Search for the cell housing the specified text and yield its (x, y) center coordinate. 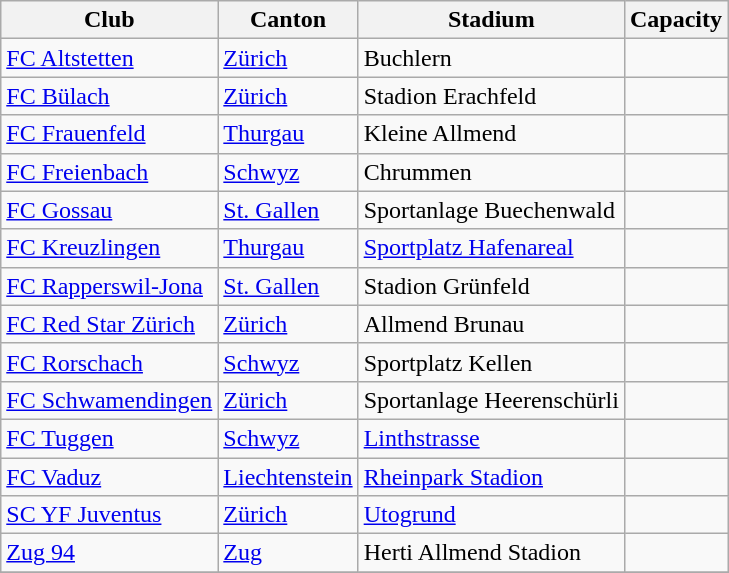
Stadion Grünfeld (491, 286)
FC Frauenfeld (110, 134)
FC Red Star Zürich (110, 324)
FC Rorschach (110, 362)
Zug (288, 553)
SC YF Juventus (110, 515)
Sportplatz Kellen (491, 362)
Chrummen (491, 172)
Sportplatz Hafenareal (491, 248)
Herti Allmend Stadion (491, 553)
Buchlern (491, 58)
Liechtenstein (288, 477)
FC Schwamendingen (110, 400)
Canton (288, 20)
FC Rapperswil-Jona (110, 286)
FC Freienbach (110, 172)
Linthstrasse (491, 438)
Capacity (676, 20)
FC Altstetten (110, 58)
FC Gossau (110, 210)
Club (110, 20)
Zug 94 (110, 553)
FC Tuggen (110, 438)
Utogrund (491, 515)
Sportanlage Heerenschürli (491, 400)
Stadion Erachfeld (491, 96)
FC Kreuzlingen (110, 248)
Sportanlage Buechenwald (491, 210)
Allmend Brunau (491, 324)
Kleine Allmend (491, 134)
Rheinpark Stadion (491, 477)
FC Vaduz (110, 477)
Stadium (491, 20)
FC Bülach (110, 96)
